Identify which cell holds the provided text, then report its [X, Y] central coordinate. 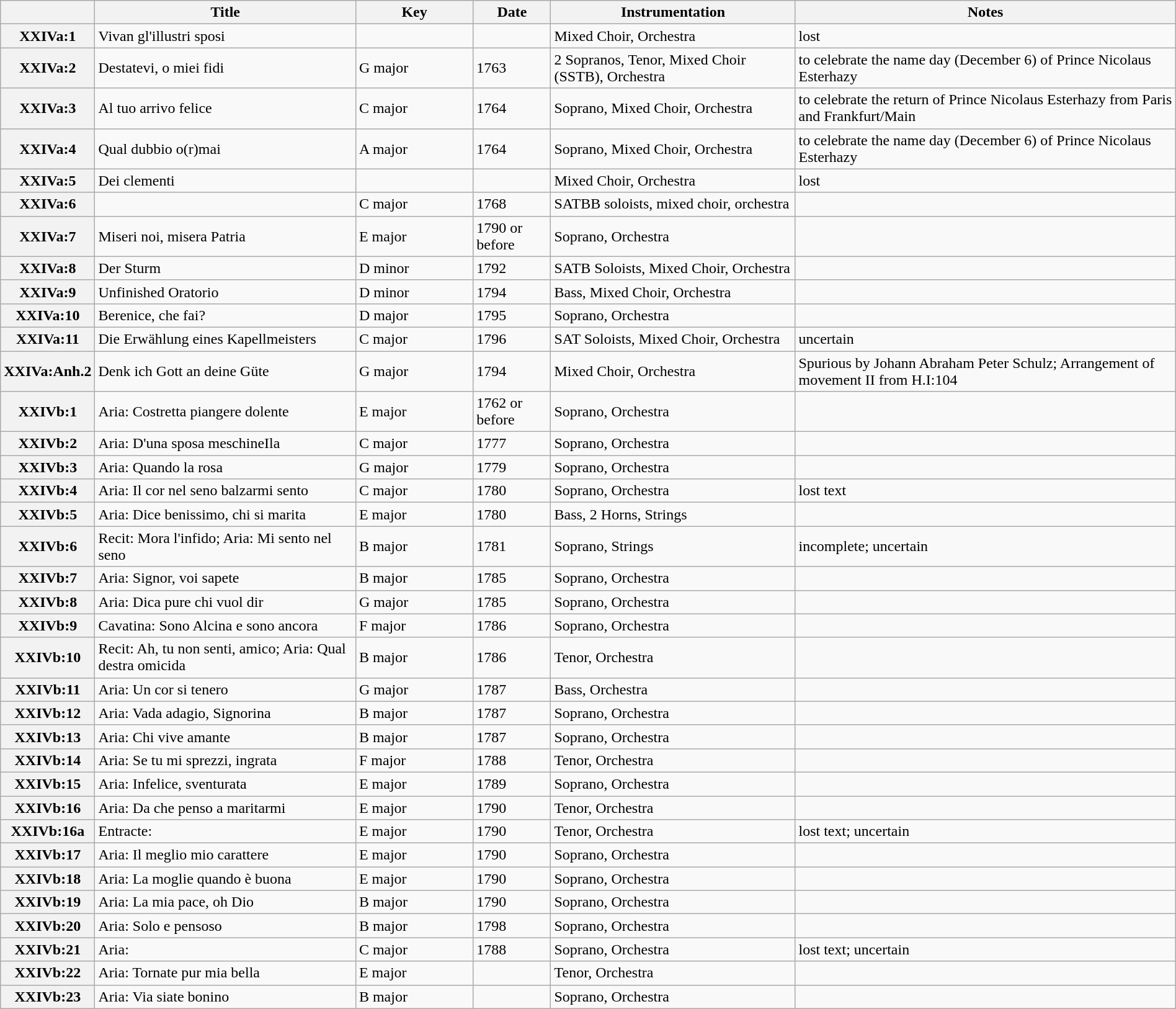
lost text [985, 491]
Notes [985, 12]
Berenice, che fai? [225, 315]
to celebrate the return of Prince Nicolaus Esterhazy from Paris and Frankfurt/Main [985, 108]
Aria: Chi vive amante [225, 737]
XXIVb:19 [48, 902]
Aria: Un cor si tenero [225, 689]
XXIVb:17 [48, 855]
2 Sopranos, Tenor, Mixed Choir (SSTB), Orchestra [673, 68]
Vivan gl'illustri sposi [225, 36]
1768 [512, 204]
Der Sturm [225, 268]
Key [414, 12]
Aria: [225, 949]
XXIVb:13 [48, 737]
Aria: La moglie quando è buona [225, 879]
Spurious by Johann Abraham Peter Schulz; Arrangement of movement II from H.I:104 [985, 371]
XXIVb:15 [48, 784]
XXIVa:4 [48, 149]
uncertain [985, 339]
Recit: Ah, tu non senti, amico; Aria: Qual destra omicida [225, 658]
XXIVa:11 [48, 339]
XXIVb:3 [48, 467]
XXIVb:8 [48, 602]
1777 [512, 444]
1796 [512, 339]
Unfinished Oratorio [225, 292]
XXIVb:9 [48, 626]
XXIVb:22 [48, 973]
XXIVb:23 [48, 997]
Dei clementi [225, 181]
SATB Soloists, Mixed Choir, Orchestra [673, 268]
1798 [512, 926]
Aria: D'una sposa meschineIla [225, 444]
Aria: Il cor nel seno balzarmi sento [225, 491]
Aria: Quando la rosa [225, 467]
XXIVb:10 [48, 658]
XXIVa:10 [48, 315]
XXIVa:9 [48, 292]
1792 [512, 268]
XXIVa:2 [48, 68]
1790 or before [512, 236]
incomplete; uncertain [985, 546]
XXIVa:6 [48, 204]
1763 [512, 68]
Bass, 2 Horns, Strings [673, 514]
Destatevi, o miei fidi [225, 68]
XXIVa:1 [48, 36]
Instrumentation [673, 12]
XXIVb:16a [48, 832]
XXIVb:16 [48, 807]
Title [225, 12]
XXIVa:7 [48, 236]
XXIVa:5 [48, 181]
XXIVa:3 [48, 108]
1779 [512, 467]
Aria: Vada adagio, Signorina [225, 713]
SAT Soloists, Mixed Choir, Orchestra [673, 339]
XXIVa:Anh.2 [48, 371]
Aria: Costretta piangere dolente [225, 412]
XXIVb:12 [48, 713]
Bass, Mixed Choir, Orchestra [673, 292]
XXIVa:8 [48, 268]
Entracte: [225, 832]
Miseri noi, misera Patria [225, 236]
Aria: Infelice, sventurata [225, 784]
Aria: Se tu mi sprezzi, ingrata [225, 760]
Denk ich Gott an deine Güte [225, 371]
1789 [512, 784]
Qual dubbio o(r)mai [225, 149]
Aria: Dica pure chi vuol dir [225, 602]
Aria: Il meglio mio carattere [225, 855]
XXIVb:1 [48, 412]
XXIVb:5 [48, 514]
1781 [512, 546]
Aria: La mia pace, oh Dio [225, 902]
Die Erwählung eines Kapellmeisters [225, 339]
XXIVb:2 [48, 444]
Aria: Tornate pur mia bella [225, 973]
1762 or before [512, 412]
Aria: Dice benissimo, chi si marita [225, 514]
Date [512, 12]
Aria: Da che penso a maritarmi [225, 807]
Cavatina: Sono Alcina e sono ancora [225, 626]
XXIVb:14 [48, 760]
XXIVb:6 [48, 546]
XXIVb:20 [48, 926]
SATBB soloists, mixed choir, orchestra [673, 204]
Soprano, Strings [673, 546]
XXIVb:21 [48, 949]
XXIVb:11 [48, 689]
Aria: Signor, voi sapete [225, 578]
XXIVb:18 [48, 879]
A major [414, 149]
Bass, Orchestra [673, 689]
XXIVb:4 [48, 491]
Aria: Via siate bonino [225, 997]
Aria: Solo e pensoso [225, 926]
D major [414, 315]
1795 [512, 315]
XXIVb:7 [48, 578]
Al tuo arrivo felice [225, 108]
Recit: Mora l'infido; Aria: Mi sento nel seno [225, 546]
